Locate the cell with the specified text and output its (X, Y) center coordinate. 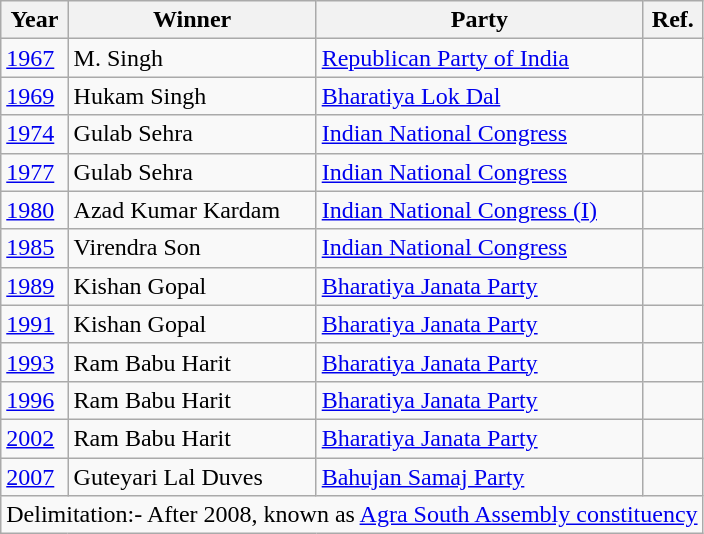
Winner (192, 20)
Virendra Son (192, 248)
Delimitation:- After 2008, known as Agra South Assembly constituency (352, 515)
Bharatiya Lok Dal (479, 96)
Guteyari Lal Duves (192, 477)
Bahujan Samaj Party (479, 477)
1989 (34, 286)
M. Singh (192, 58)
Indian National Congress (I) (479, 210)
1993 (34, 362)
1967 (34, 58)
Year (34, 20)
Ref. (673, 20)
1974 (34, 134)
1969 (34, 96)
2007 (34, 477)
1977 (34, 172)
Party (479, 20)
Azad Kumar Kardam (192, 210)
Hukam Singh (192, 96)
2002 (34, 438)
1996 (34, 400)
1980 (34, 210)
1991 (34, 324)
Republican Party of India (479, 58)
1985 (34, 248)
